Determine the (X, Y) coordinate at the center of the cell enclosing the given text.  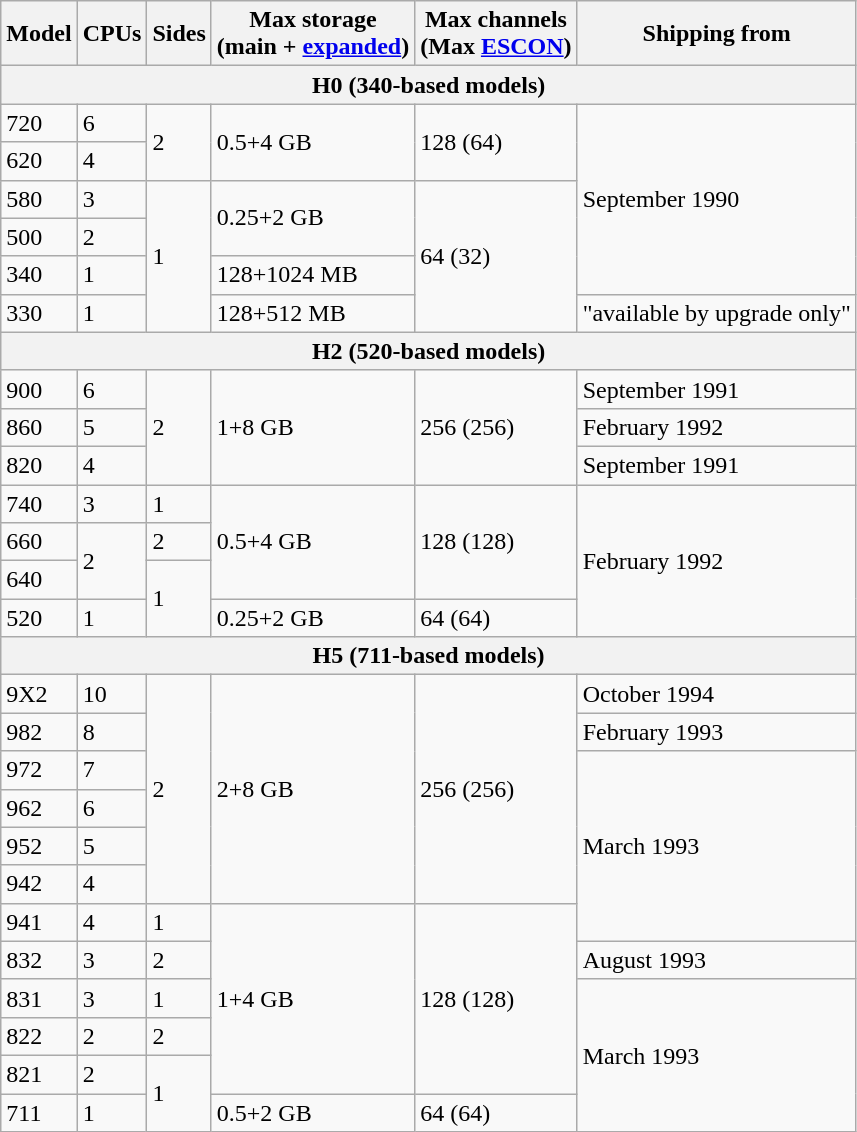
720 (39, 123)
660 (39, 542)
982 (39, 732)
2+8 GB (312, 789)
CPUs (112, 34)
942 (39, 884)
330 (39, 313)
340 (39, 275)
"available by upgrade only" (716, 313)
8 (112, 732)
H5 (711-based models) (429, 656)
128+1024 MB (312, 275)
Max storage(main + expanded) (312, 34)
0.5+2 GB (312, 1113)
962 (39, 808)
520 (39, 618)
9X2 (39, 694)
832 (39, 960)
Sides (179, 34)
941 (39, 922)
620 (39, 161)
831 (39, 998)
7 (112, 770)
August 1993 (716, 960)
128+512 MB (312, 313)
580 (39, 199)
February 1993 (716, 732)
October 1994 (716, 694)
972 (39, 770)
H2 (520-based models) (429, 351)
860 (39, 427)
10 (112, 694)
September 1990 (716, 199)
64 (32) (496, 256)
H0 (340-based models) (429, 85)
952 (39, 846)
Max channels(Max ESCON) (496, 34)
822 (39, 1036)
820 (39, 465)
1+4 GB (312, 998)
900 (39, 389)
1+8 GB (312, 427)
128 (64) (496, 142)
Model (39, 34)
740 (39, 503)
640 (39, 580)
500 (39, 237)
821 (39, 1074)
711 (39, 1113)
Shipping from (716, 34)
